Scan for the cell matching the given text and deliver its [x, y] coordinate at center. 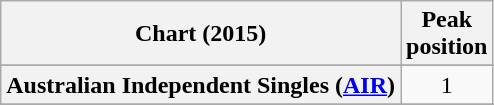
Peakposition [447, 34]
1 [447, 85]
Australian Independent Singles (AIR) [201, 85]
Chart (2015) [201, 34]
